Provide the [x, y] coordinate of the cell's center where the given text is located.  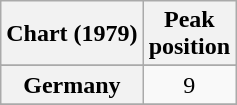
Chart (1979) [72, 34]
Germany [72, 85]
Peakposition [189, 34]
9 [189, 85]
